For the text-containing cell, return its midpoint in [X, Y] coordinate format. 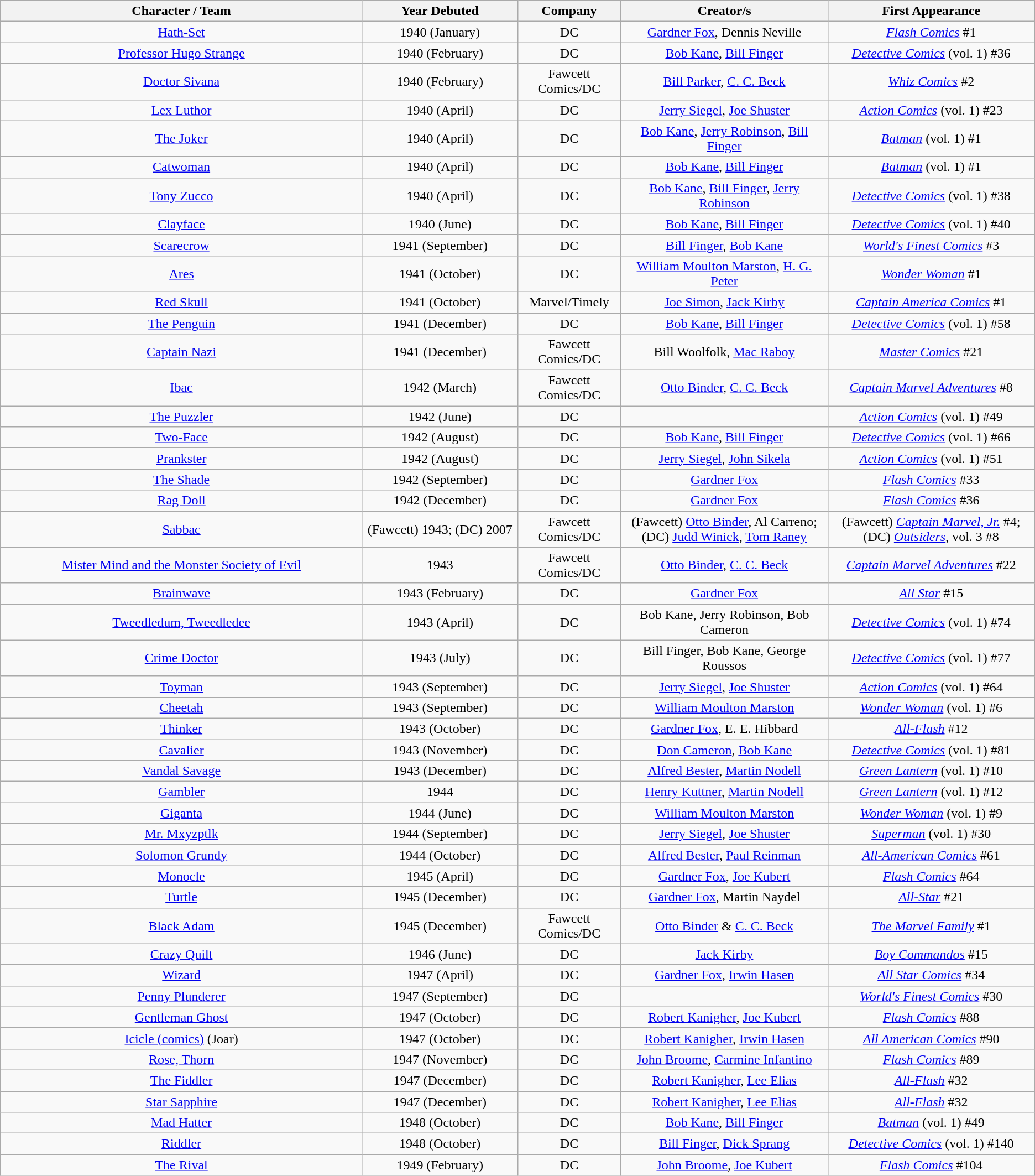
1946 (June) [440, 954]
Red Skull [181, 302]
Clayface [181, 224]
Flash Comics #104 [931, 1165]
Gardner Fox, Irwin Hasen [724, 975]
Ibac [181, 388]
Joe Simon, Jack Kirby [724, 302]
All-Flash #12 [931, 729]
Crime Doctor [181, 658]
First Appearance [931, 11]
Robert Kanigher, Irwin Hasen [724, 1038]
The Rival [181, 1165]
1943 (November) [440, 750]
All-Star #21 [931, 897]
Batman (vol. 1) #49 [931, 1123]
Detective Comics (vol. 1) #66 [931, 438]
Wonder Woman #1 [931, 273]
1943 (December) [440, 771]
1940 (January) [440, 32]
1942 (March) [440, 388]
Bill Finger, Dick Sprang [724, 1144]
The Shade [181, 480]
Don Cameron, Bob Kane [724, 750]
John Broome, Joe Kubert [724, 1165]
Giganta [181, 813]
1945 (April) [440, 876]
Otto Binder & C. C. Beck [724, 926]
Robert Kanigher, Joe Kubert [724, 1017]
The Puzzler [181, 417]
1944 (September) [440, 834]
Thinker [181, 729]
Rose, Thorn [181, 1059]
Turtle [181, 897]
Gardner Fox, Joe Kubert [724, 876]
Master Comics #21 [931, 352]
Bob Kane, Jerry Robinson, Bob Cameron [724, 622]
1943 (October) [440, 729]
Wonder Woman (vol. 1) #9 [931, 813]
Marvel/Timely [569, 302]
Penny Plunderer [181, 996]
Detective Comics (vol. 1) #81 [931, 750]
Captain Marvel Adventures #22 [931, 565]
The Joker [181, 138]
Creator/s [724, 11]
Icicle (comics) (Joar) [181, 1038]
1943 [440, 565]
1940 (June) [440, 224]
Prankster [181, 459]
William Moulton Marston, H. G. Peter [724, 273]
Captain America Comics #1 [931, 302]
Flash Comics #36 [931, 501]
1949 (February) [440, 1165]
World's Finest Comics #30 [931, 996]
Hath-Set [181, 32]
Year Debuted [440, 11]
Mad Hatter [181, 1123]
Sabbac [181, 529]
Jerry Siegel, John Sikela [724, 459]
Monocle [181, 876]
Black Adam [181, 926]
1947 (November) [440, 1059]
Riddler [181, 1144]
Cheetah [181, 707]
Detective Comics (vol. 1) #40 [931, 224]
Alfred Bester, Paul Reinman [724, 855]
Jack Kirby [724, 954]
Mister Mind and the Monster Society of Evil [181, 565]
Character / Team [181, 11]
Detective Comics (vol. 1) #140 [931, 1144]
Action Comics (vol. 1) #23 [931, 110]
Bill Finger, Bob Kane, George Roussos [724, 658]
Two-Face [181, 438]
1947 (April) [440, 975]
Toyman [181, 686]
Detective Comics (vol. 1) #36 [931, 53]
Flash Comics #33 [931, 480]
Bill Parker, C. C. Beck [724, 82]
World's Finest Comics #3 [931, 245]
Detective Comics (vol. 1) #38 [931, 196]
Henry Kuttner, Martin Nodell [724, 792]
Rag Doll [181, 501]
Tony Zucco [181, 196]
Lex Luthor [181, 110]
All Star #15 [931, 594]
Superman (vol. 1) #30 [931, 834]
1943 (February) [440, 594]
Action Comics (vol. 1) #49 [931, 417]
Scarecrow [181, 245]
(Fawcett) Captain Marvel, Jr. #4; (DC) Outsiders, vol. 3 #8 [931, 529]
Detective Comics (vol. 1) #77 [931, 658]
Action Comics (vol. 1) #51 [931, 459]
Crazy Quilt [181, 954]
Gentleman Ghost [181, 1017]
1947 (September) [440, 996]
Ares [181, 273]
Boy Commandos #15 [931, 954]
1943 (July) [440, 658]
Professor Hugo Strange [181, 53]
The Penguin [181, 324]
All Star Comics #34 [931, 975]
Brainwave [181, 594]
Bob Kane, Bill Finger, Jerry Robinson [724, 196]
Catwoman [181, 167]
Captain Marvel Adventures #8 [931, 388]
Gardner Fox, Martin Naydel [724, 897]
Company [569, 11]
Cavalier [181, 750]
Bill Woolfolk, Mac Raboy [724, 352]
Flash Comics #89 [931, 1059]
Action Comics (vol. 1) #64 [931, 686]
1943 (April) [440, 622]
Flash Comics #1 [931, 32]
All-American Comics #61 [931, 855]
Gardner Fox, E. E. Hibbard [724, 729]
Wizard [181, 975]
Flash Comics #88 [931, 1017]
Detective Comics (vol. 1) #58 [931, 324]
1942 (September) [440, 480]
(Fawcett) 1943; (DC) 2007 [440, 529]
Bob Kane, Jerry Robinson, Bill Finger [724, 138]
1942 (June) [440, 417]
John Broome, Carmine Infantino [724, 1059]
Vandal Savage [181, 771]
1944 [440, 792]
(Fawcett) Otto Binder, Al Carreno; (DC) Judd Winick, Tom Raney [724, 529]
Wonder Woman (vol. 1) #6 [931, 707]
1944 (October) [440, 855]
All American Comics #90 [931, 1038]
Bill Finger, Bob Kane [724, 245]
Mr. Mxyzptlk [181, 834]
Green Lantern (vol. 1) #12 [931, 792]
Whiz Comics #2 [931, 82]
Solomon Grundy [181, 855]
Flash Comics #64 [931, 876]
The Fiddler [181, 1080]
The Marvel Family #1 [931, 926]
1942 (December) [440, 501]
Captain Nazi [181, 352]
Gambler [181, 792]
Detective Comics (vol. 1) #74 [931, 622]
1944 (June) [440, 813]
Gardner Fox, Dennis Neville [724, 32]
Green Lantern (vol. 1) #10 [931, 771]
Star Sapphire [181, 1101]
1941 (September) [440, 245]
Doctor Sivana [181, 82]
Tweedledum, Tweedledee [181, 622]
Alfred Bester, Martin Nodell [724, 771]
